Scan for the cell matching the given text and deliver its (x, y) coordinate at center. 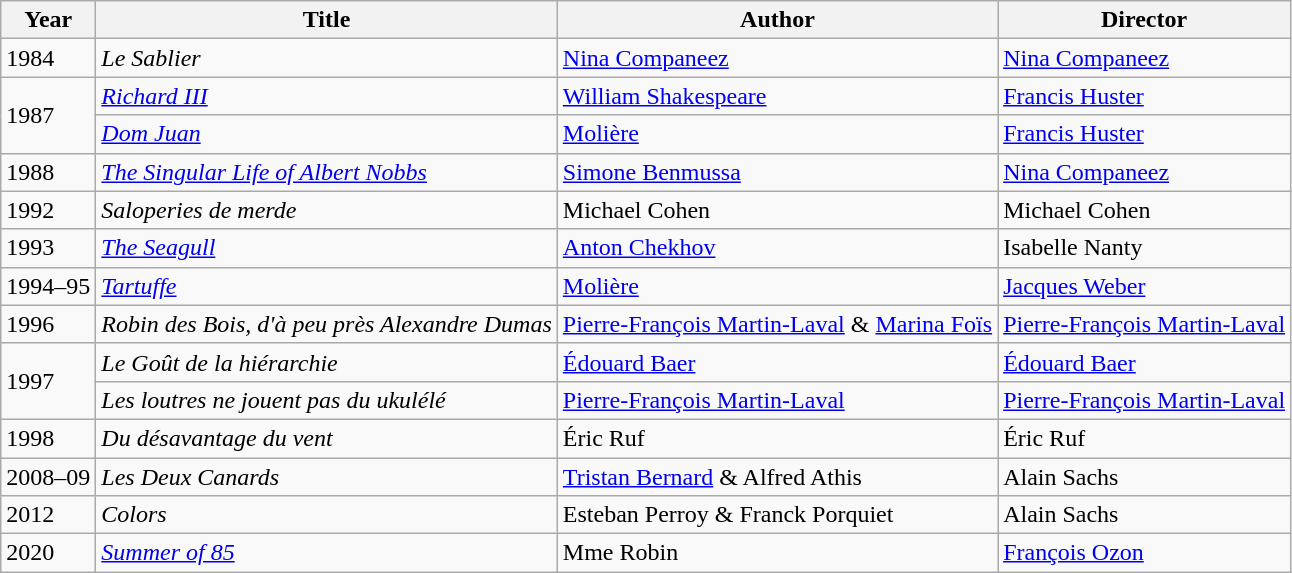
Isabelle Nanty (1144, 248)
2012 (48, 515)
1996 (48, 324)
1993 (48, 248)
Pierre-François Martin-Laval & Marina Foïs (777, 324)
1988 (48, 172)
The Seagull (326, 248)
1994–95 (48, 286)
1998 (48, 438)
Le Goût de la hiérarchie (326, 362)
Anton Chekhov (777, 248)
2008–09 (48, 477)
2020 (48, 553)
1984 (48, 58)
Tristan Bernard & Alfred Athis (777, 477)
Year (48, 20)
Les loutres ne jouent pas du ukulélé (326, 400)
Les Deux Canards (326, 477)
Summer of 85 (326, 553)
Tartuffe (326, 286)
1987 (48, 115)
Esteban Perroy & Franck Porquiet (777, 515)
Le Sablier (326, 58)
1992 (48, 210)
The Singular Life of Albert Nobbs (326, 172)
Dom Juan (326, 134)
Jacques Weber (1144, 286)
François Ozon (1144, 553)
Saloperies de merde (326, 210)
William Shakespeare (777, 96)
Director (1144, 20)
Simone Benmussa (777, 172)
Mme Robin (777, 553)
Author (777, 20)
Title (326, 20)
Colors (326, 515)
Du désavantage du vent (326, 438)
1997 (48, 381)
Richard III (326, 96)
Robin des Bois, d'à peu près Alexandre Dumas (326, 324)
